Identify which cell holds the provided text, then report its (x, y) central coordinate. 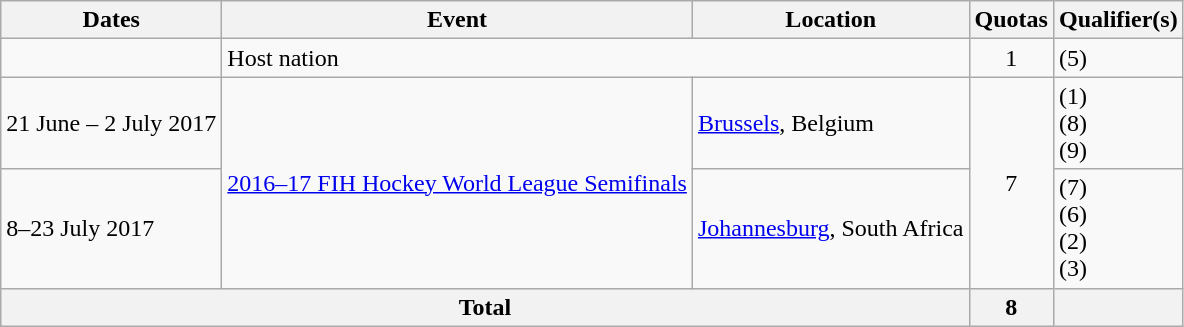
8 (1011, 307)
Dates (112, 20)
Quotas (1011, 20)
2016–17 FIH Hockey World League Semifinals (458, 182)
Qualifier(s) (1118, 20)
(7) (6) (2) (3) (1118, 228)
8–23 July 2017 (112, 228)
7 (1011, 182)
(5) (1118, 58)
Johannesburg, South Africa (830, 228)
Total (485, 307)
Brussels, Belgium (830, 123)
Location (830, 20)
21 June – 2 July 2017 (112, 123)
Event (458, 20)
(1) (8) (9) (1118, 123)
1 (1011, 58)
Host nation (596, 58)
